Scan for the cell matching the given text and deliver its (x, y) coordinate at center. 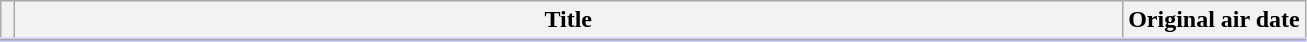
Title (568, 21)
Original air date (1214, 21)
